For the text-containing cell, return its midpoint in [X, Y] coordinate format. 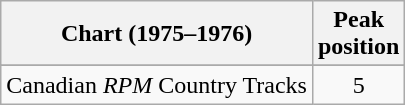
Peakposition [358, 34]
5 [358, 85]
Chart (1975–1976) [157, 34]
Canadian RPM Country Tracks [157, 85]
